Output the [X, Y] coordinate of the center of the cell containing the given text.  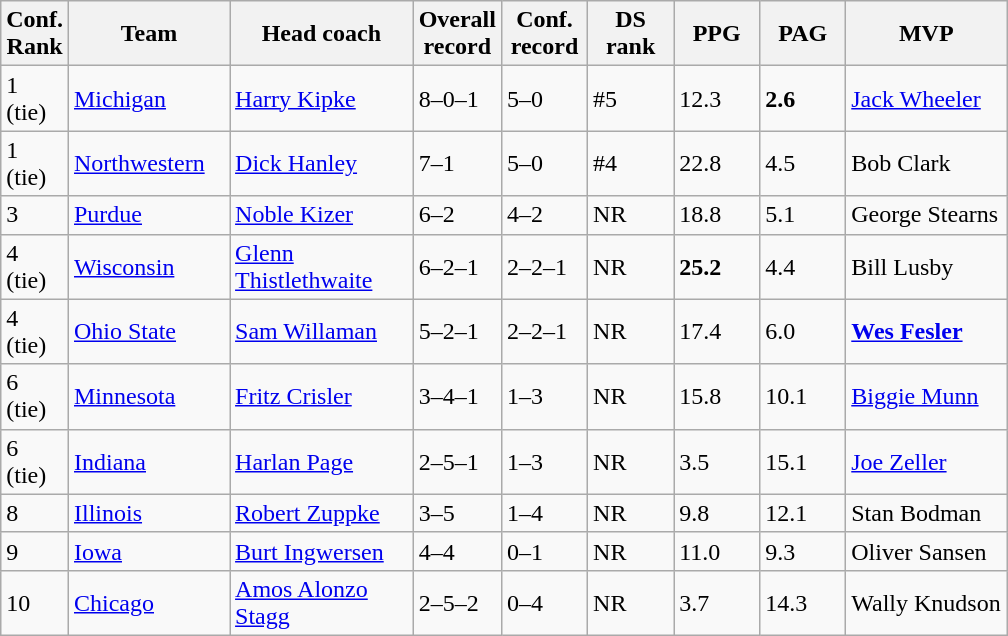
Indiana [148, 462]
Stan Bodman [926, 513]
6.0 [803, 332]
Fritz Crisler [322, 396]
0–1 [544, 551]
1–4 [544, 513]
5.1 [803, 215]
Michigan [148, 98]
2–5–2 [457, 602]
Burt Ingwersen [322, 551]
22.8 [717, 164]
15.8 [717, 396]
Ohio State [148, 332]
12.3 [717, 98]
25.2 [717, 266]
2.6 [803, 98]
DSrank [631, 34]
12.1 [803, 513]
4.4 [803, 266]
Biggie Munn [926, 396]
Conf. record [544, 34]
Bill Lusby [926, 266]
Head coach [322, 34]
10.1 [803, 396]
Chicago [148, 602]
9 [35, 551]
17.4 [717, 332]
18.8 [717, 215]
Northwestern [148, 164]
PPG [717, 34]
15.1 [803, 462]
5–2–1 [457, 332]
Wally Knudson [926, 602]
Glenn Thistlethwaite [322, 266]
Jack Wheeler [926, 98]
Overall record [457, 34]
11.0 [717, 551]
Harlan Page [322, 462]
Oliver Sansen [926, 551]
14.3 [803, 602]
Harry Kipke [322, 98]
Bob Clark [926, 164]
George Stearns [926, 215]
9.8 [717, 513]
PAG [803, 34]
0–4 [544, 602]
7–1 [457, 164]
4.5 [803, 164]
Wes Fesler [926, 332]
6–2–1 [457, 266]
3–5 [457, 513]
Wisconsin [148, 266]
Team [148, 34]
#5 [631, 98]
3.5 [717, 462]
MVP [926, 34]
8 [35, 513]
3.7 [717, 602]
9.3 [803, 551]
Illinois [148, 513]
Conf. Rank [35, 34]
4–2 [544, 215]
6–2 [457, 215]
Iowa [148, 551]
8–0–1 [457, 98]
Dick Hanley [322, 164]
Noble Kizer [322, 215]
Robert Zuppke [322, 513]
3 [35, 215]
2–5–1 [457, 462]
Purdue [148, 215]
3–4–1 [457, 396]
Minnesota [148, 396]
Sam Willaman [322, 332]
10 [35, 602]
4–4 [457, 551]
Amos Alonzo Stagg [322, 602]
#4 [631, 164]
Joe Zeller [926, 462]
